For the text-containing cell, return its midpoint in (x, y) coordinate format. 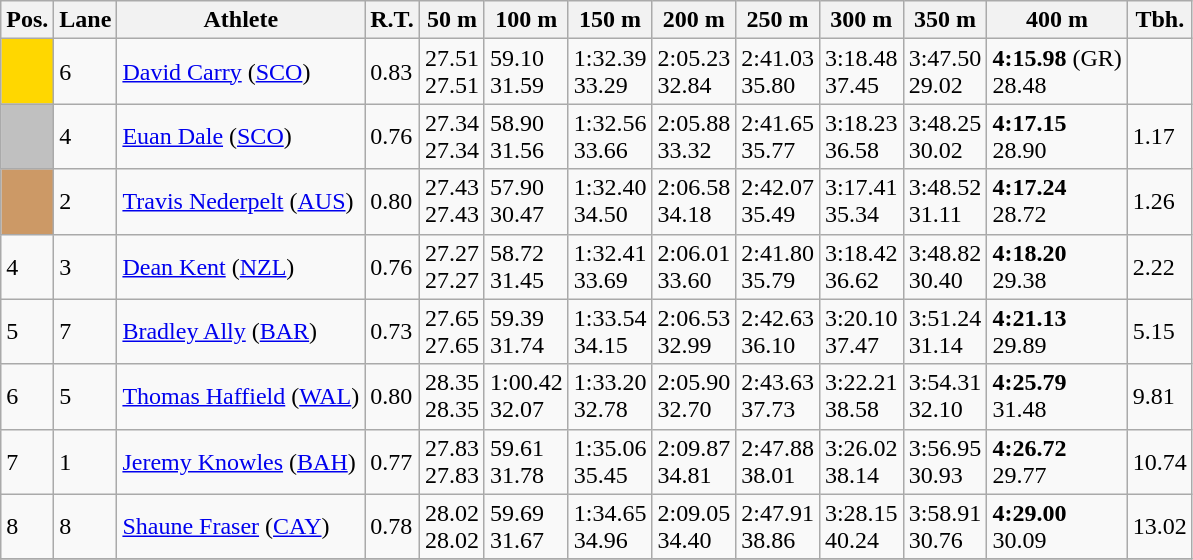
3:26.0238.14 (861, 462)
58.7231.45 (526, 266)
10.74 (1160, 462)
28.0228.02 (452, 526)
2:06.5332.99 (694, 332)
1:35.0635.45 (610, 462)
2:06.0133.60 (694, 266)
59.1031.59 (526, 72)
2:42.6336.10 (778, 332)
Jeremy Knowles (BAH) (241, 462)
3:18.2336.58 (861, 136)
2:05.9032.70 (694, 396)
100 m (526, 20)
0.78 (392, 526)
1:32.4034.50 (610, 202)
27.5127.51 (452, 72)
3 (86, 266)
0.77 (392, 462)
2:05.2332.84 (694, 72)
2:05.8833.32 (694, 136)
1:32.3933.29 (610, 72)
Bradley Ally (BAR) (241, 332)
1:34.6534.96 (610, 526)
3:18.4837.45 (861, 72)
27.8327.83 (452, 462)
3:48.8230.40 (945, 266)
3:48.5231.11 (945, 202)
1:32.4133.69 (610, 266)
2:09.0534.40 (694, 526)
2:41.6535.77 (778, 136)
Euan Dale (SCO) (241, 136)
4:25.7931.48 (1057, 396)
0.73 (392, 332)
300 m (861, 20)
Tbh. (1160, 20)
0.83 (392, 72)
3:51.2431.14 (945, 332)
250 m (778, 20)
1:33.5434.15 (610, 332)
Dean Kent (NZL) (241, 266)
2:06.5834.18 (694, 202)
1:00.4232.07 (526, 396)
13.02 (1160, 526)
2.22 (1160, 266)
59.6131.78 (526, 462)
4:15.98 (GR)28.48 (1057, 72)
Thomas Haffield (WAL) (241, 396)
3:22.2138.58 (861, 396)
4:29.0030.09 (1057, 526)
1:32.5633.66 (610, 136)
2:43.6337.73 (778, 396)
5.15 (1160, 332)
Lane (86, 20)
2:47.8838.01 (778, 462)
27.2727.27 (452, 266)
Pos. (28, 20)
Athlete (241, 20)
27.6527.65 (452, 332)
59.3931.74 (526, 332)
Travis Nederpelt (AUS) (241, 202)
4:21.1329.89 (1057, 332)
David Carry (SCO) (241, 72)
27.4327.43 (452, 202)
4:17.1528.90 (1057, 136)
3:56.9530.93 (945, 462)
150 m (610, 20)
4:17.2428.72 (1057, 202)
3:18.4236.62 (861, 266)
3:17.4135.34 (861, 202)
57.9030.47 (526, 202)
2 (86, 202)
R.T. (392, 20)
2:47.9138.86 (778, 526)
Shaune Fraser (CAY) (241, 526)
200 m (694, 20)
58.9031.56 (526, 136)
3:48.2530.02 (945, 136)
2:09.8734.81 (694, 462)
1:33.2032.78 (610, 396)
350 m (945, 20)
2:42.0735.49 (778, 202)
3:20.1037.47 (861, 332)
59.6931.67 (526, 526)
9.81 (1160, 396)
2:41.8035.79 (778, 266)
1 (86, 462)
3:58.9130.76 (945, 526)
50 m (452, 20)
27.3427.34 (452, 136)
3:54.3132.10 (945, 396)
2:41.0335.80 (778, 72)
1.17 (1160, 136)
3:28.1540.24 (861, 526)
28.3528.35 (452, 396)
4:18.2029.38 (1057, 266)
3:47.5029.02 (945, 72)
1.26 (1160, 202)
400 m (1057, 20)
4:26.7229.77 (1057, 462)
